Return the [X, Y] coordinate for the center point of the cell that contains the specified text.  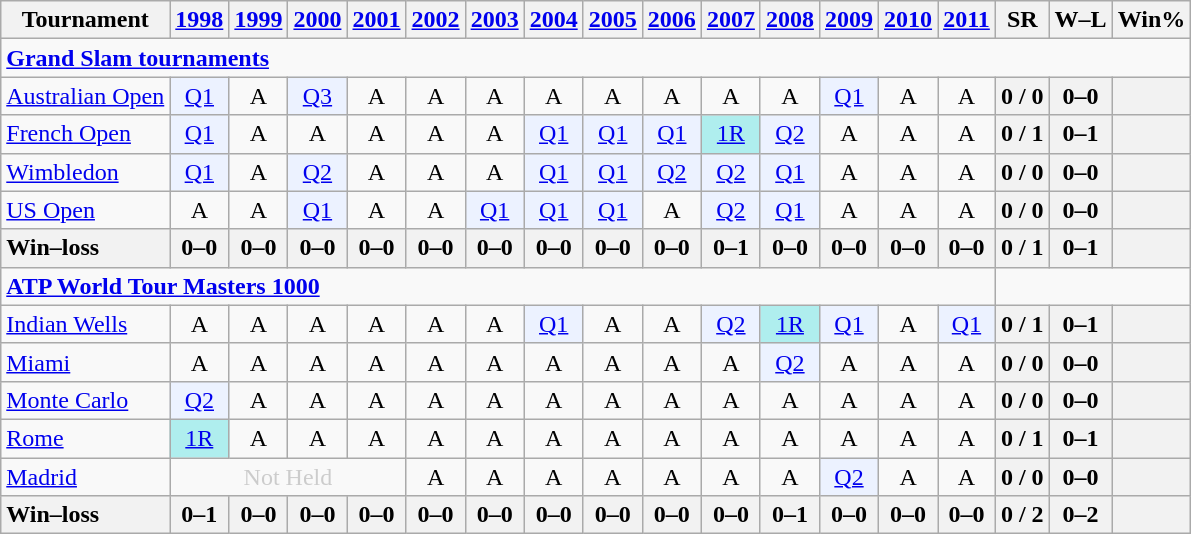
Rome [86, 438]
2002 [436, 20]
Wimbledon [86, 172]
Q3 [318, 96]
2005 [612, 20]
2000 [318, 20]
2006 [672, 20]
2007 [730, 20]
2008 [790, 20]
W–L [1080, 20]
Australian Open [86, 96]
SR [1022, 20]
Indian Wells [86, 324]
Madrid [86, 477]
Win% [1152, 20]
2011 [967, 20]
1999 [258, 20]
2004 [554, 20]
2003 [494, 20]
Tournament [86, 20]
Monte Carlo [86, 400]
Miami [86, 362]
2010 [908, 20]
1998 [200, 20]
2009 [848, 20]
0–2 [1080, 515]
0 / 2 [1022, 515]
2001 [376, 20]
US Open [86, 210]
French Open [86, 134]
ATP World Tour Masters 1000 [498, 286]
Grand Slam tournaments [596, 58]
Not Held [288, 477]
